Capture the cell that displays the provided text and extract its (x, y) central coordinate. 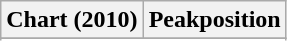
Chart (2010) (72, 20)
Peakposition (214, 20)
